For the text-containing cell, return its midpoint in (X, Y) coordinate format. 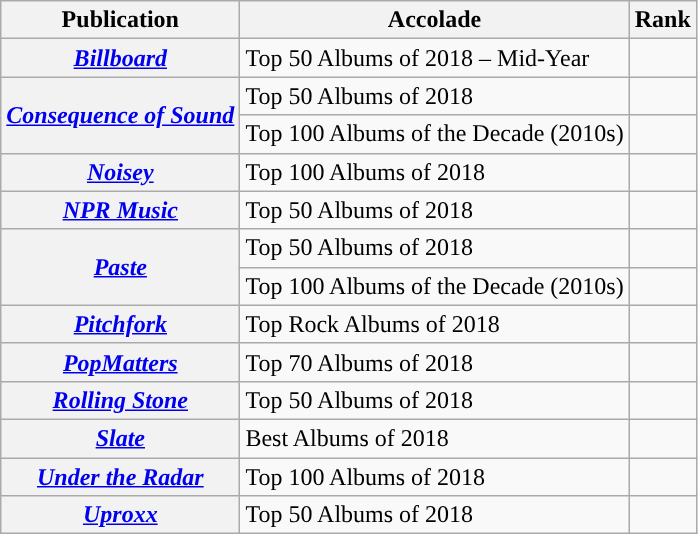
Rolling Stone (120, 400)
Top Rock Albums of 2018 (434, 324)
Noisey (120, 172)
PopMatters (120, 362)
Accolade (434, 20)
Uproxx (120, 515)
NPR Music (120, 210)
Pitchfork (120, 324)
Under the Radar (120, 477)
Top 50 Albums of 2018 – Mid-Year (434, 58)
Publication (120, 20)
Top 70 Albums of 2018 (434, 362)
Best Albums of 2018 (434, 438)
Paste (120, 267)
Billboard (120, 58)
Slate (120, 438)
Consequence of Sound (120, 115)
Rank (662, 20)
